Extract the (X, Y) coordinate from the center of the cell holding the provided text.  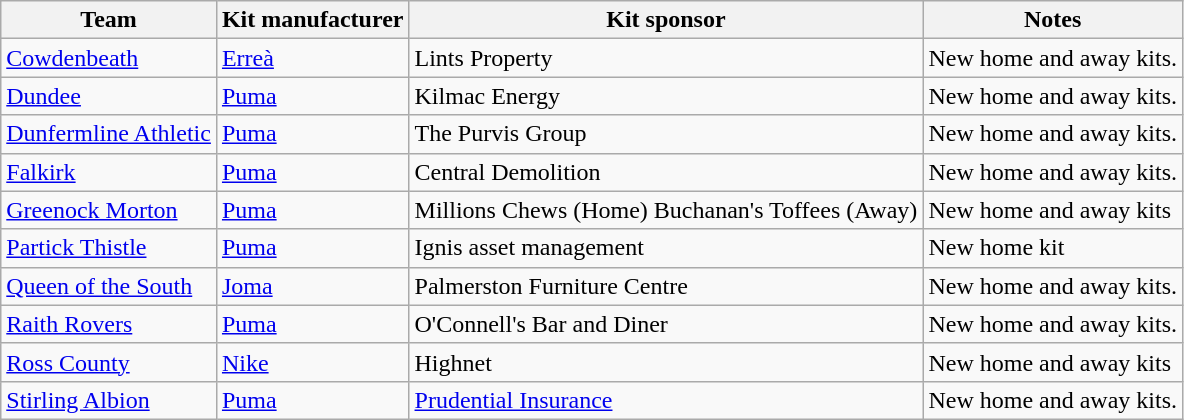
Erreà (312, 58)
Kilmac Energy (666, 96)
Notes (1053, 20)
Greenock Morton (109, 210)
Prudential Insurance (666, 400)
Ross County (109, 362)
Central Demolition (666, 172)
Highnet (666, 362)
Kit manufacturer (312, 20)
Nike (312, 362)
Lints Property (666, 58)
Queen of the South (109, 286)
The Purvis Group (666, 134)
Dundee (109, 96)
Palmerston Furniture Centre (666, 286)
Dunfermline Athletic (109, 134)
Team (109, 20)
Ignis asset management (666, 248)
Millions Chews (Home) Buchanan's Toffees (Away) (666, 210)
New home kit (1053, 248)
Falkirk (109, 172)
Partick Thistle (109, 248)
O'Connell's Bar and Diner (666, 324)
Kit sponsor (666, 20)
Joma (312, 286)
Cowdenbeath (109, 58)
Raith Rovers (109, 324)
Stirling Albion (109, 400)
